Pinpoint the cell where the given text exists, returning its [X, Y] midpoint coordinate. 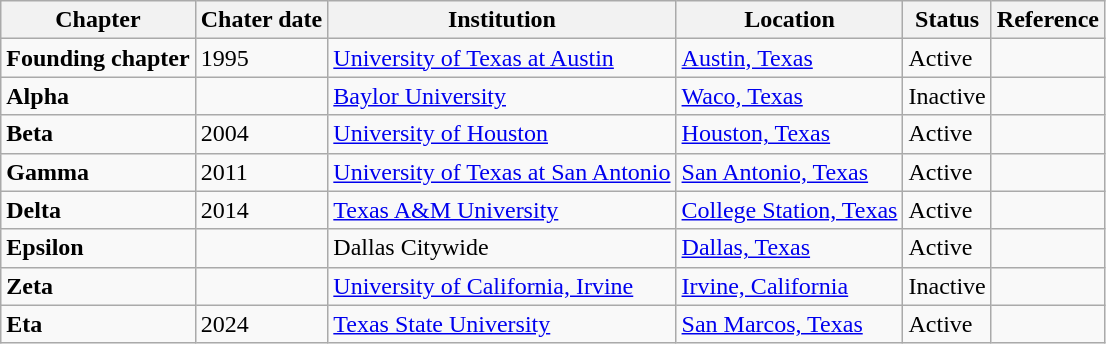
College Station, Texas [790, 210]
Alpha [98, 96]
University of Texas at San Antonio [502, 172]
Zeta [98, 286]
Reference [1048, 20]
Gamma [98, 172]
Waco, Texas [790, 96]
Chater date [262, 20]
University of California, Irvine [502, 286]
Beta [98, 134]
Houston, Texas [790, 134]
Irvine, California [790, 286]
Texas State University [502, 324]
Chapter [98, 20]
2004 [262, 134]
San Marcos, Texas [790, 324]
Austin, Texas [790, 58]
University of Texas at Austin [502, 58]
2011 [262, 172]
Institution [502, 20]
Eta [98, 324]
Status [947, 20]
Baylor University [502, 96]
University of Houston [502, 134]
2014 [262, 210]
Epsilon [98, 248]
Texas A&M University [502, 210]
2024 [262, 324]
Dallas Citywide [502, 248]
Dallas, Texas [790, 248]
Founding chapter [98, 58]
San Antonio, Texas [790, 172]
1995 [262, 58]
Location [790, 20]
Delta [98, 210]
